Detect which cell encompasses the target text, then output its (X, Y) center coordinate. 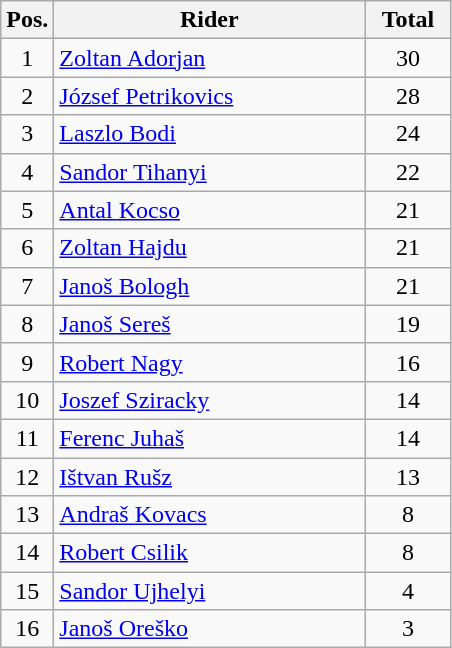
15 (28, 591)
6 (28, 248)
Laszlo Bodi (210, 134)
5 (28, 210)
12 (28, 477)
Ištvan Rušz (210, 477)
22 (408, 172)
Zoltan Hajdu (210, 248)
Antal Kocso (210, 210)
Ferenc Juhaš (210, 438)
1 (28, 58)
Pos. (28, 20)
Andraš Kovacs (210, 515)
Janoš Sereš (210, 324)
Janoš Oreško (210, 629)
2 (28, 96)
Sandor Tihanyi (210, 172)
9 (28, 362)
József Petrikovics (210, 96)
11 (28, 438)
Zoltan Adorjan (210, 58)
Robert Nagy (210, 362)
Rider (210, 20)
28 (408, 96)
24 (408, 134)
7 (28, 286)
Robert Csilik (210, 553)
Total (408, 20)
Janoš Bologh (210, 286)
19 (408, 324)
30 (408, 58)
10 (28, 400)
Sandor Ujhelyi (210, 591)
Joszef Sziracky (210, 400)
